From the cell containing the given text, extract its center point as (x, y) coordinate. 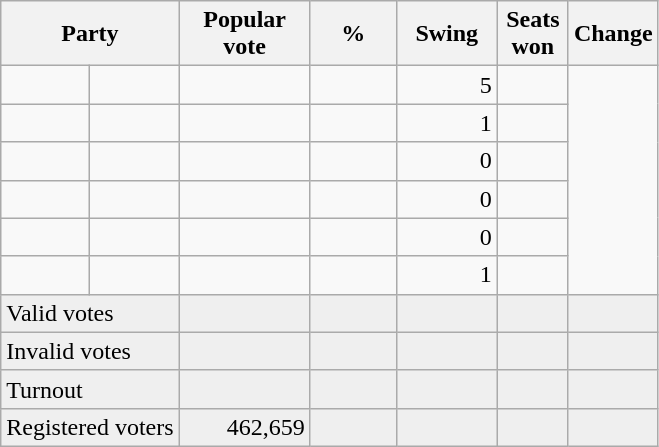
Invalid votes (90, 351)
Valid votes (90, 313)
Change (613, 34)
Registered voters (90, 427)
Turnout (90, 389)
% (353, 34)
Seatswon (532, 34)
462,659 (244, 427)
5 (446, 85)
Swing (446, 34)
Party (90, 34)
Popular vote (244, 34)
